Identify which cell holds the provided text, then report its [x, y] central coordinate. 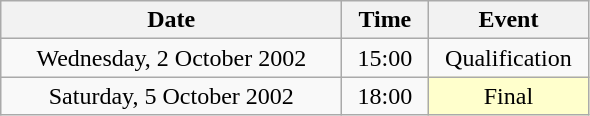
15:00 [385, 58]
Date [172, 20]
Wednesday, 2 October 2002 [172, 58]
Qualification [508, 58]
Saturday, 5 October 2002 [172, 96]
18:00 [385, 96]
Final [508, 96]
Event [508, 20]
Time [385, 20]
